Provide the (X, Y) coordinate of the cell's center where the given text is located.  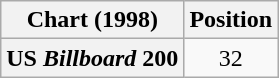
Chart (1998) (92, 20)
Position (231, 20)
32 (231, 58)
US Billboard 200 (92, 58)
